Provide the (x, y) coordinate of the cell's center where the given text is located.  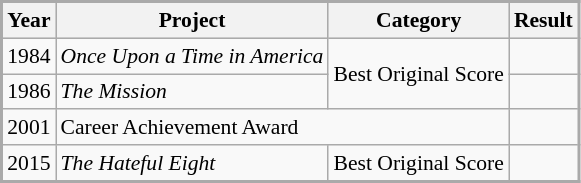
Career Achievement Award (282, 128)
The Hateful Eight (192, 163)
2001 (29, 128)
Project (192, 20)
The Mission (192, 92)
Year (29, 20)
Result (544, 20)
2015 (29, 163)
Category (418, 20)
Once Upon a Time in America (192, 56)
1984 (29, 56)
1986 (29, 92)
